From the cell containing the given text, extract its center point as (X, Y) coordinate. 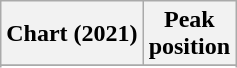
Chart (2021) (72, 34)
Peakposition (189, 34)
